Pinpoint the cell where the given text exists, returning its [x, y] midpoint coordinate. 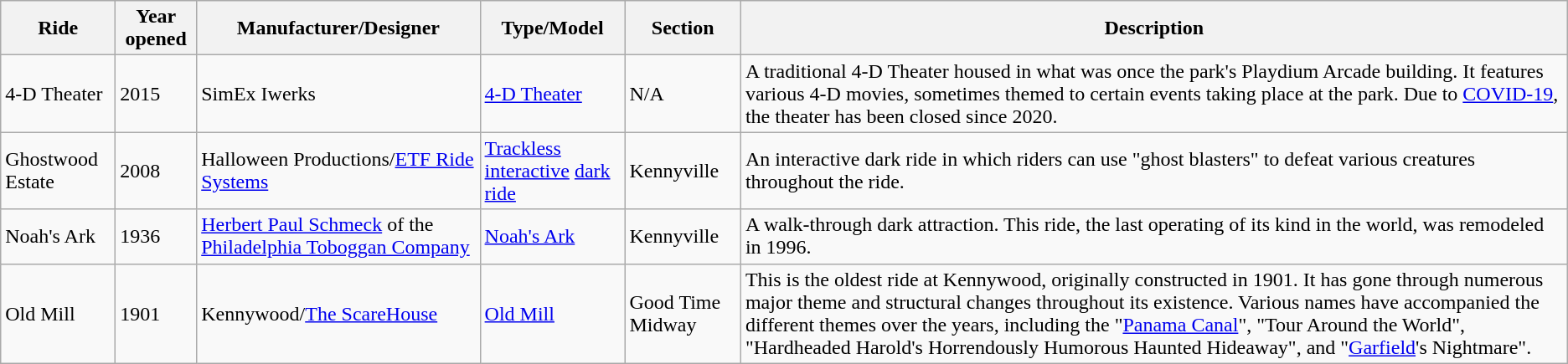
Description [1154, 28]
1936 [156, 236]
2015 [156, 94]
Manufacturer/Designer [338, 28]
Good Time Midway [683, 313]
1901 [156, 313]
Halloween Productions/ETF Ride Systems [338, 171]
Kennywood/The ScareHouse [338, 313]
2008 [156, 171]
N/A [683, 94]
SimEx Iwerks [338, 94]
Year opened [156, 28]
Section [683, 28]
Ghostwood Estate [59, 171]
Type/Model [553, 28]
Trackless interactive dark ride [553, 171]
Herbert Paul Schmeck of the Philadelphia Toboggan Company [338, 236]
An interactive dark ride in which riders can use "ghost blasters" to defeat various creatures throughout the ride. [1154, 171]
Ride [59, 28]
A walk-through dark attraction. This ride, the last operating of its kind in the world, was remodeled in 1996. [1154, 236]
